Identify which cell holds the provided text, then report its (X, Y) central coordinate. 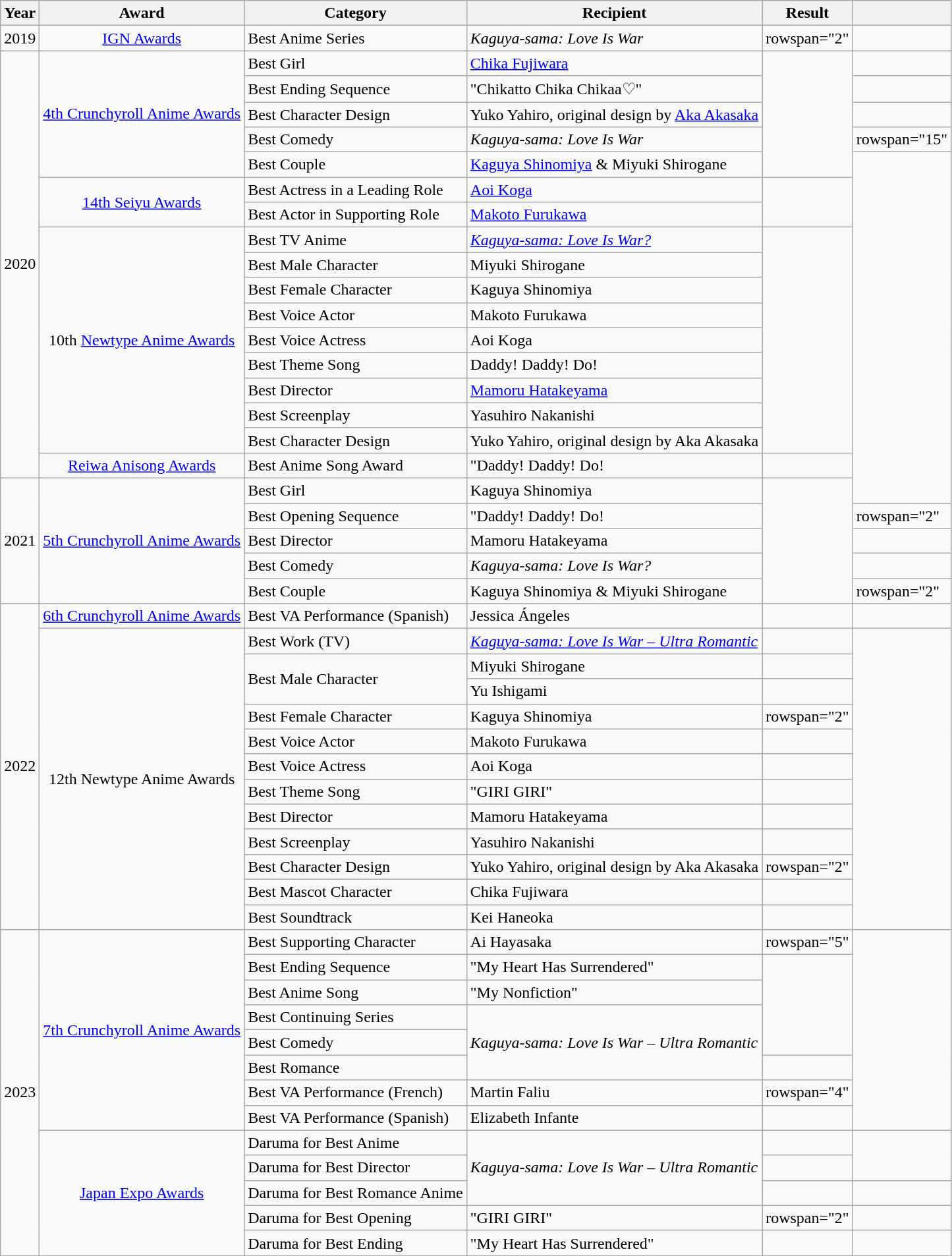
Ai Hayasaka (614, 942)
Recipient (614, 13)
Best VA Performance (French) (356, 1093)
"Chikatto Chika Chikaa♡" (614, 89)
Daruma for Best Romance Anime (356, 1193)
2023 (20, 1093)
Best Anime Song (356, 992)
2021 (20, 540)
Best Anime Song Award (356, 465)
2019 (20, 38)
Martin Faliu (614, 1093)
Category (356, 13)
Yu Ishigami (614, 691)
Best Mascot Character (356, 892)
Best Opening Sequence (356, 516)
Best Actress in a Leading Role (356, 190)
12th Newtype Anime Awards (142, 779)
4th Crunchyroll Anime Awards (142, 114)
10th Newtype Anime Awards (142, 340)
rowspan="15" (902, 140)
7th Crunchyroll Anime Awards (142, 1030)
Reiwa Anisong Awards (142, 465)
6th Crunchyroll Anime Awards (142, 616)
Best Anime Series (356, 38)
rowspan="4" (808, 1093)
Best Actor in Supporting Role (356, 215)
Best TV Anime (356, 240)
Result (808, 13)
Kei Haneoka (614, 917)
Year (20, 13)
Award (142, 13)
rowspan="5" (808, 942)
Daddy! Daddy! Do! (614, 365)
Jessica Ángeles (614, 616)
14th Seiyu Awards (142, 202)
Best Work (TV) (356, 641)
Japan Expo Awards (142, 1193)
Daruma for Best Opening (356, 1218)
Best Continuing Series (356, 1017)
2022 (20, 767)
IGN Awards (142, 38)
Daruma for Best Ending (356, 1243)
Daruma for Best Anime (356, 1143)
Elizabeth Infante (614, 1118)
5th Crunchyroll Anime Awards (142, 540)
Best Supporting Character (356, 942)
2020 (20, 265)
"My Nonfiction" (614, 992)
Best Romance (356, 1068)
Best Soundtrack (356, 917)
Daruma for Best Director (356, 1168)
